Output the [X, Y] coordinate of the center of the cell containing the given text.  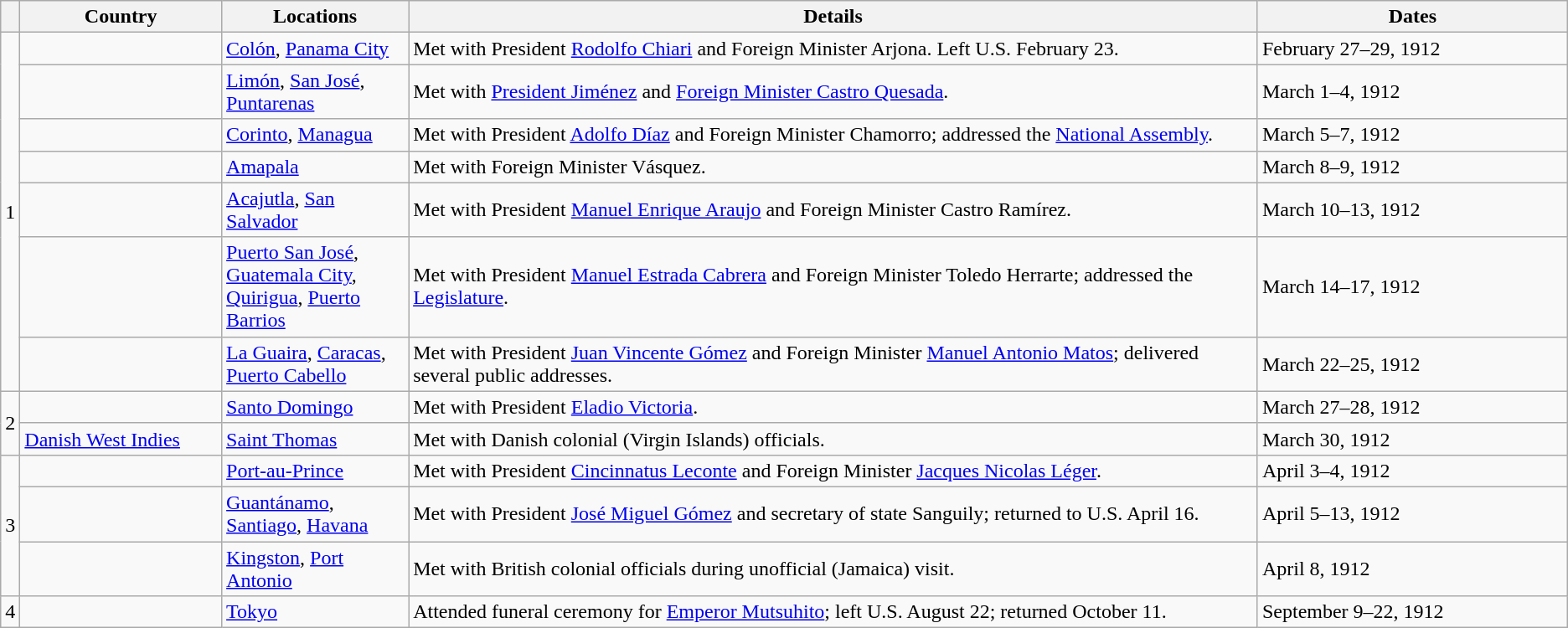
Met with President Juan Vincente Gómez and Foreign Minister Manuel Antonio Matos; delivered several public addresses. [833, 363]
Met with Foreign Minister Vásquez. [833, 167]
Danish West Indies [121, 439]
March 22–25, 1912 [1412, 363]
March 30, 1912 [1412, 439]
Met with President Rodolfo Chiari and Foreign Minister Arjona. Left U.S. February 23. [833, 49]
March 5–7, 1912 [1412, 135]
Port-au-Prince [315, 471]
February 27–29, 1912 [1412, 49]
March 10–13, 1912 [1412, 209]
March 27–28, 1912 [1412, 407]
Limón, San José, Puntarenas [315, 92]
Guantánamo, Santiago, Havana [315, 514]
March 1–4, 1912 [1412, 92]
Met with President Eladio Victoria. [833, 407]
Met with President José Miguel Gómez and secretary of state Sanguily; returned to U.S. April 16. [833, 514]
Tokyo [315, 612]
Santo Domingo [315, 407]
Dates [1412, 17]
Met with President Cincinnatus Leconte and Foreign Minister Jacques Nicolas Léger. [833, 471]
March 14–17, 1912 [1412, 286]
Locations [315, 17]
March 8–9, 1912 [1412, 167]
Acajutla, San Salvador [315, 209]
April 3–4, 1912 [1412, 471]
Saint Thomas [315, 439]
Kingston, Port Antonio [315, 568]
April 8, 1912 [1412, 568]
September 9–22, 1912 [1412, 612]
Attended funeral ceremony for Emperor Mutsuhito; left U.S. August 22; returned October 11. [833, 612]
Puerto San José, Guatemala City, Quirigua, Puerto Barrios [315, 286]
La Guaira, Caracas, Puerto Cabello [315, 363]
Corinto, Managua [315, 135]
Met with President Adolfo Díaz and Foreign Minister Chamorro; addressed the National Assembly. [833, 135]
Met with British colonial officials during unofficial (Jamaica) visit. [833, 568]
Details [833, 17]
4 [10, 612]
Met with President Manuel Enrique Araujo and Foreign Minister Castro Ramírez. [833, 209]
Country [121, 17]
Met with President Jiménez and Foreign Minister Castro Quesada. [833, 92]
Amapala [315, 167]
Colón, Panama City [315, 49]
Met with Danish colonial (Virgin Islands) officials. [833, 439]
1 [10, 212]
April 5–13, 1912 [1412, 514]
3 [10, 525]
2 [10, 423]
Met with President Manuel Estrada Cabrera and Foreign Minister Toledo Herrarte; addressed the Legislature. [833, 286]
